From the cell containing the given text, extract its center point as (x, y) coordinate. 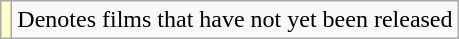
Denotes films that have not yet been released (235, 20)
